Return the (X, Y) coordinate for the center point of the cell that contains the specified text.  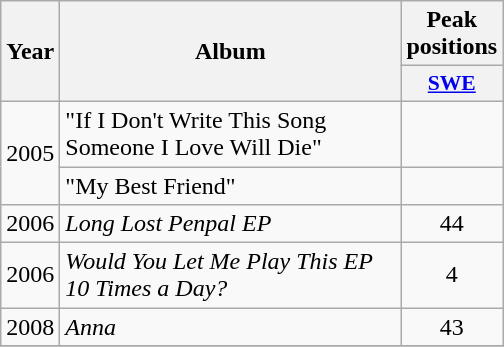
43 (452, 327)
Would You Let Me Play This EP 10 Times a Day? (230, 276)
SWE (452, 84)
2008 (30, 327)
"If I Don't Write This Song Someone I Love Will Die" (230, 134)
Peak positions (452, 34)
4 (452, 276)
"My Best Friend" (230, 185)
2005 (30, 152)
Album (230, 52)
44 (452, 224)
Year (30, 52)
Long Lost Penpal EP (230, 224)
Anna (230, 327)
